Provide the (X, Y) coordinate of the cell's center where the given text is located.  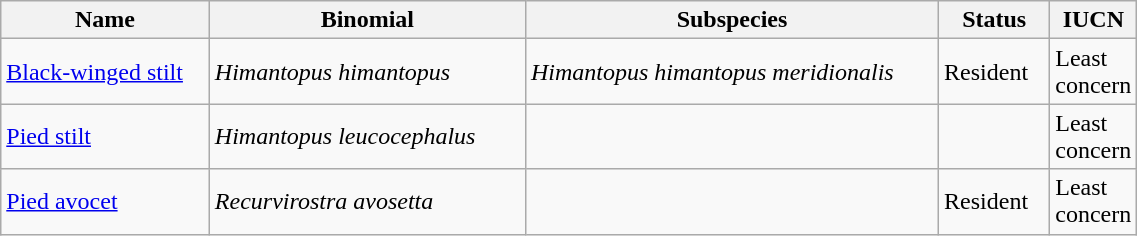
Recurvirostra avosetta (367, 202)
Black-winged stilt (106, 72)
Himantopus himantopus meridionalis (732, 72)
Status (994, 20)
IUCN (1094, 20)
Himantopus leucocephalus (367, 136)
Subspecies (732, 20)
Himantopus himantopus (367, 72)
Binomial (367, 20)
Pied stilt (106, 136)
Pied avocet (106, 202)
Name (106, 20)
